For the text-containing cell, return its midpoint in [X, Y] coordinate format. 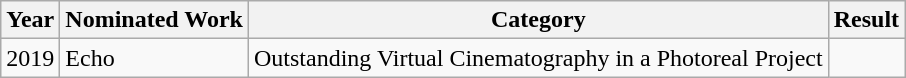
2019 [30, 58]
Outstanding Virtual Cinematography in a Photoreal Project [538, 58]
Nominated Work [154, 20]
Result [866, 20]
Echo [154, 58]
Category [538, 20]
Year [30, 20]
